Return (x, y) of the center of cell containing provided text 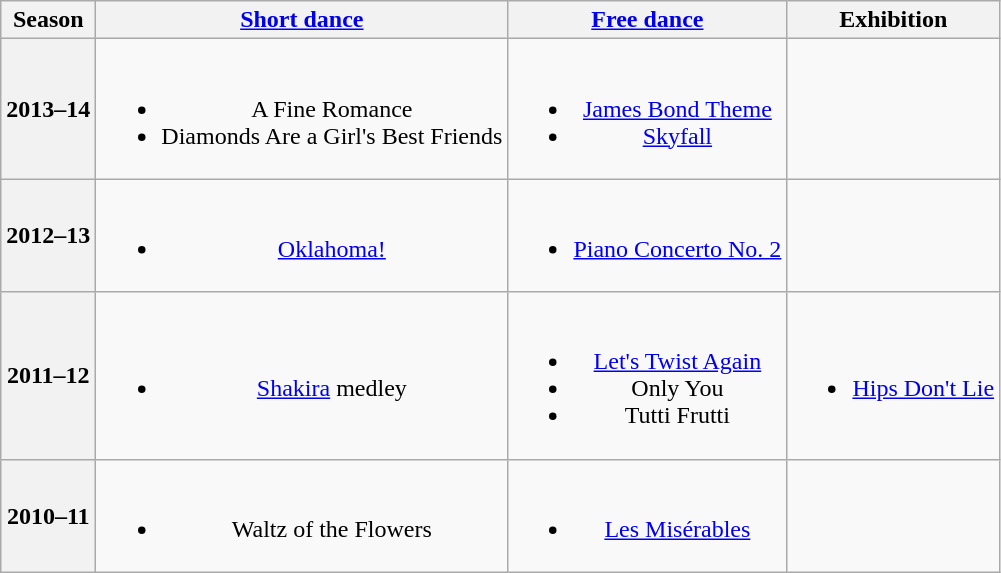
James Bond ThemeSkyfall (648, 109)
Shakira medley (302, 376)
Piano Concerto No. 2 (648, 236)
2010–11 (48, 516)
Free dance (648, 20)
Hips Don't Lie (894, 376)
2011–12 (48, 376)
Exhibition (894, 20)
Les Misérables (648, 516)
2012–13 (48, 236)
Oklahoma! (302, 236)
Season (48, 20)
Short dance (302, 20)
Waltz of the Flowers (302, 516)
A Fine Romance Diamonds Are a Girl's Best Friends (302, 109)
Let's Twist Again Only You Tutti Frutti (648, 376)
2013–14 (48, 109)
